For the text-containing cell, return its midpoint in (x, y) coordinate format. 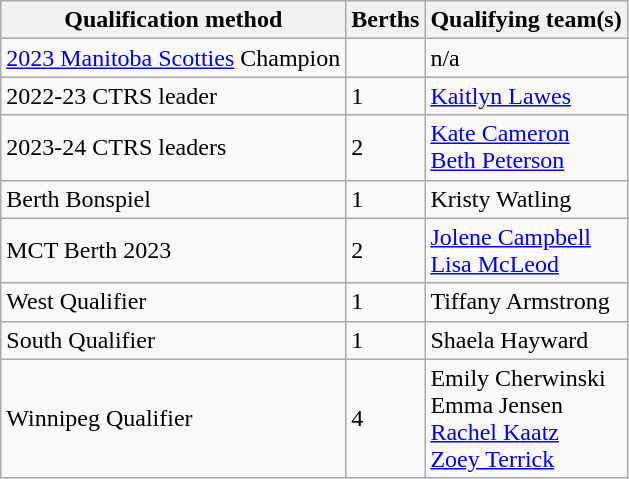
n/a (526, 58)
Kristy Watling (526, 199)
West Qualifier (174, 302)
4 (386, 418)
2023-24 CTRS leaders (174, 148)
Qualification method (174, 20)
Kate Cameron Beth Peterson (526, 148)
Winnipeg Qualifier (174, 418)
Emily Cherwinski Emma Jensen Rachel Kaatz Zoey Terrick (526, 418)
Tiffany Armstrong (526, 302)
2022-23 CTRS leader (174, 96)
MCT Berth 2023 (174, 250)
Berth Bonspiel (174, 199)
Shaela Hayward (526, 340)
2023 Manitoba Scotties Champion (174, 58)
Kaitlyn Lawes (526, 96)
Jolene Campbell Lisa McLeod (526, 250)
Berths (386, 20)
Qualifying team(s) (526, 20)
South Qualifier (174, 340)
